From the cell containing the given text, extract its center point as [X, Y] coordinate. 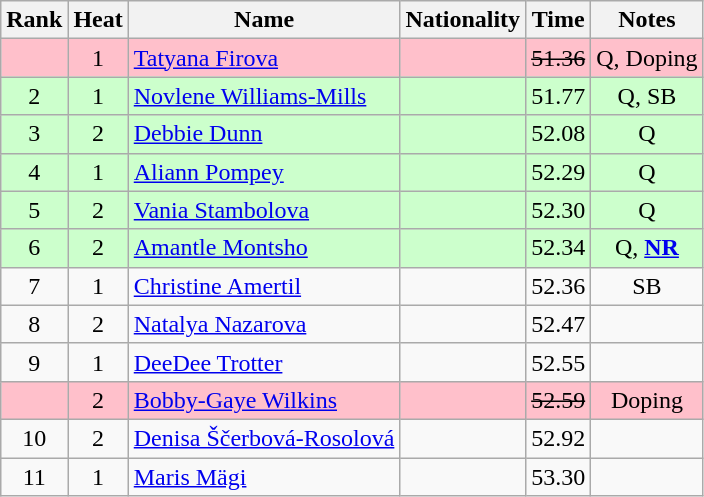
Bobby-Gaye Wilkins [264, 400]
52.36 [558, 286]
Time [558, 20]
DeeDee Trotter [264, 362]
5 [34, 210]
Doping [647, 400]
52.34 [558, 248]
Denisa Ščerbová-Rosolová [264, 438]
Novlene Williams-Mills [264, 96]
6 [34, 248]
Nationality [463, 20]
Heat [98, 20]
Tatyana Firova [264, 58]
51.77 [558, 96]
8 [34, 324]
53.30 [558, 477]
SB [647, 286]
Q, NR [647, 248]
3 [34, 134]
9 [34, 362]
Christine Amertil [264, 286]
4 [34, 172]
51.36 [558, 58]
52.08 [558, 134]
Maris Mägi [264, 477]
Notes [647, 20]
52.55 [558, 362]
52.47 [558, 324]
Amantle Montsho [264, 248]
11 [34, 477]
Rank [34, 20]
52.92 [558, 438]
Aliann Pompey [264, 172]
Q, SB [647, 96]
Debbie Dunn [264, 134]
Vania Stambolova [264, 210]
Q, Doping [647, 58]
Natalya Nazarova [264, 324]
7 [34, 286]
10 [34, 438]
52.30 [558, 210]
52.29 [558, 172]
Name [264, 20]
52.59 [558, 400]
